Pinpoint the cell where the given text exists, returning its [x, y] midpoint coordinate. 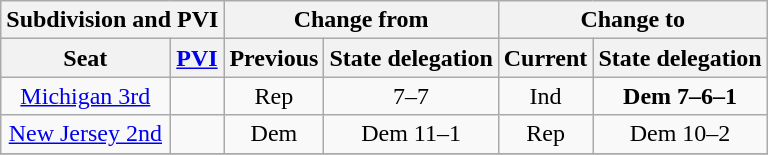
Seat [86, 58]
Subdivision and PVI [112, 20]
Michigan 3rd [86, 96]
Current [546, 58]
Change to [632, 20]
New Jersey 2nd [86, 134]
Dem [274, 134]
Change from [361, 20]
Dem 11–1 [411, 134]
Dem 7–6–1 [680, 96]
7–7 [411, 96]
Ind [546, 96]
PVI [197, 58]
Dem 10–2 [680, 134]
Previous [274, 58]
